From the cell containing the given text, extract its center point as (X, Y) coordinate. 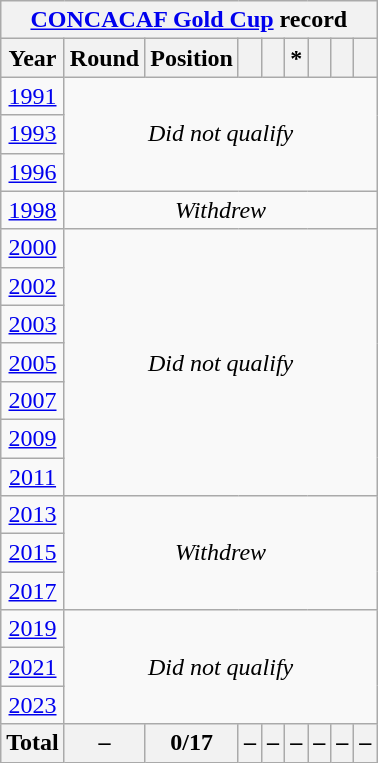
2015 (33, 553)
Total (33, 743)
2002 (33, 286)
2000 (33, 248)
1998 (33, 210)
0/17 (192, 743)
CONCACAF Gold Cup record (189, 20)
2013 (33, 515)
2017 (33, 591)
1991 (33, 96)
2021 (33, 667)
2009 (33, 438)
1993 (33, 134)
2011 (33, 477)
Round (104, 58)
* (296, 58)
2019 (33, 629)
Position (192, 58)
1996 (33, 172)
2007 (33, 400)
Year (33, 58)
2003 (33, 324)
2005 (33, 362)
2023 (33, 705)
